Return the [x, y] coordinate for the center point of the cell that contains the specified text.  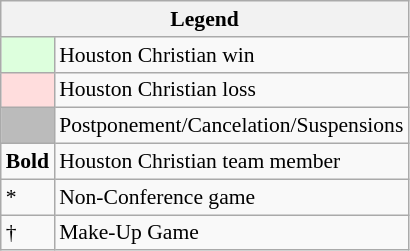
Non-Conference game [231, 197]
† [28, 233]
Make-Up Game [231, 233]
Postponement/Cancelation/Suspensions [231, 126]
Houston Christian win [231, 55]
Houston Christian loss [231, 90]
Legend [205, 19]
Bold [28, 162]
Houston Christian team member [231, 162]
* [28, 197]
